Determine the [x, y] coordinate at the center of the cell enclosing the given text.  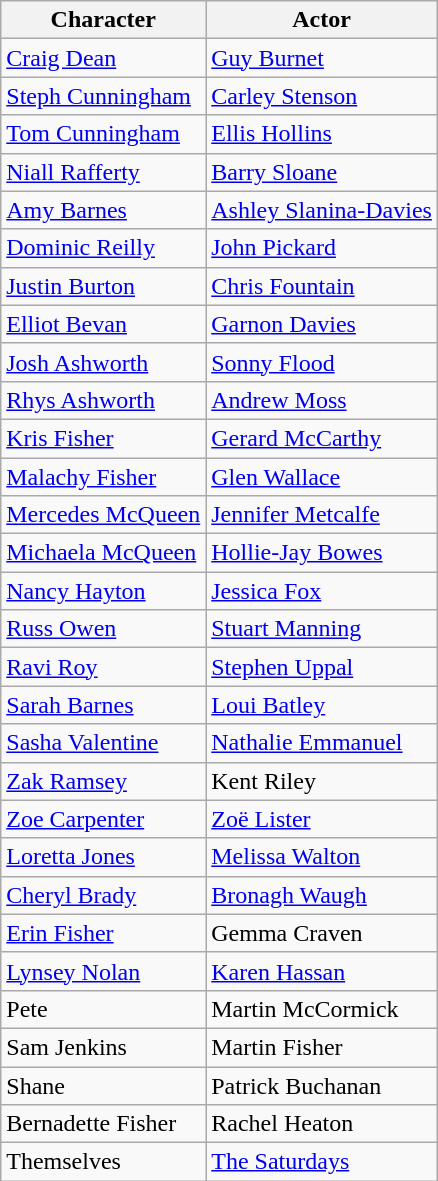
Kris Fisher [104, 438]
Bernadette Fisher [104, 1124]
Mercedes McQueen [104, 515]
John Pickard [322, 248]
Martin McCormick [322, 1009]
Russ Owen [104, 629]
Barry Sloane [322, 172]
Justin Burton [104, 286]
Martin Fisher [322, 1047]
Nathalie Emmanuel [322, 743]
Garnon Davies [322, 324]
Zoe Carpenter [104, 819]
Chris Fountain [322, 286]
The Saturdays [322, 1162]
Niall Rafferty [104, 172]
Sarah Barnes [104, 705]
Cheryl Brady [104, 895]
Patrick Buchanan [322, 1085]
Andrew Moss [322, 400]
Actor [322, 20]
Amy Barnes [104, 210]
Tom Cunningham [104, 134]
Sonny Flood [322, 362]
Malachy Fisher [104, 477]
Jessica Fox [322, 591]
Themselves [104, 1162]
Craig Dean [104, 58]
Sasha Valentine [104, 743]
Loui Batley [322, 705]
Jennifer Metcalfe [322, 515]
Sam Jenkins [104, 1047]
Steph Cunningham [104, 96]
Shane [104, 1085]
Glen Wallace [322, 477]
Michaela McQueen [104, 553]
Ashley Slanina-Davies [322, 210]
Zoë Lister [322, 819]
Elliot Bevan [104, 324]
Stephen Uppal [322, 667]
Gemma Craven [322, 933]
Zak Ramsey [104, 781]
Josh Ashworth [104, 362]
Pete [104, 1009]
Nancy Hayton [104, 591]
Hollie-Jay Bowes [322, 553]
Loretta Jones [104, 857]
Ellis Hollins [322, 134]
Bronagh Waugh [322, 895]
Lynsey Nolan [104, 971]
Dominic Reilly [104, 248]
Guy Burnet [322, 58]
Gerard McCarthy [322, 438]
Character [104, 20]
Kent Riley [322, 781]
Rachel Heaton [322, 1124]
Erin Fisher [104, 933]
Stuart Manning [322, 629]
Karen Hassan [322, 971]
Rhys Ashworth [104, 400]
Carley Stenson [322, 96]
Melissa Walton [322, 857]
Ravi Roy [104, 667]
